Find where the given text appears and provide that cell's center as [X, Y] coordinate. 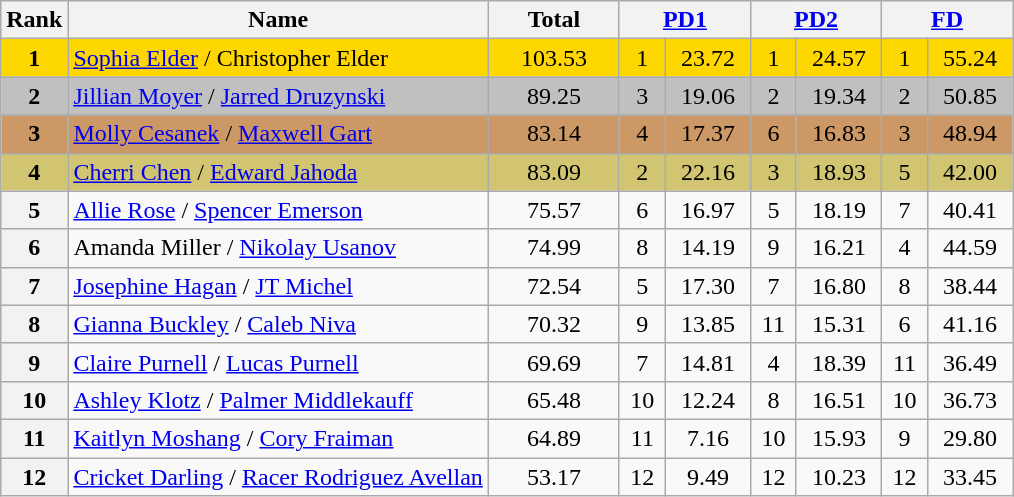
Amanda Miller / Nikolay Usanov [278, 248]
103.53 [554, 58]
29.80 [970, 438]
15.93 [838, 438]
14.81 [708, 362]
50.85 [970, 96]
15.31 [838, 324]
Gianna Buckley / Caleb Niva [278, 324]
19.06 [708, 96]
64.89 [554, 438]
Claire Purnell / Lucas Purnell [278, 362]
14.19 [708, 248]
Cherri Chen / Edward Jahoda [278, 172]
42.00 [970, 172]
38.44 [970, 286]
69.69 [554, 362]
23.72 [708, 58]
12.24 [708, 400]
Molly Cesanek / Maxwell Gart [278, 134]
75.57 [554, 210]
FD [948, 20]
83.14 [554, 134]
PD1 [684, 20]
Total [554, 20]
Name [278, 20]
22.16 [708, 172]
19.34 [838, 96]
PD2 [816, 20]
17.37 [708, 134]
24.57 [838, 58]
13.85 [708, 324]
44.59 [970, 248]
7.16 [708, 438]
70.32 [554, 324]
16.51 [838, 400]
10.23 [838, 477]
Sophia Elder / Christopher Elder [278, 58]
Jillian Moyer / Jarred Druzynski [278, 96]
74.99 [554, 248]
18.19 [838, 210]
53.17 [554, 477]
Ashley Klotz / Palmer Middlekauff [278, 400]
18.93 [838, 172]
Rank [34, 20]
16.21 [838, 248]
72.54 [554, 286]
Josephine Hagan / JT Michel [278, 286]
48.94 [970, 134]
16.97 [708, 210]
89.25 [554, 96]
65.48 [554, 400]
40.41 [970, 210]
36.73 [970, 400]
9.49 [708, 477]
41.16 [970, 324]
36.49 [970, 362]
16.80 [838, 286]
Cricket Darling / Racer Rodriguez Avellan [278, 477]
17.30 [708, 286]
18.39 [838, 362]
55.24 [970, 58]
Allie Rose / Spencer Emerson [278, 210]
16.83 [838, 134]
83.09 [554, 172]
33.45 [970, 477]
Kaitlyn Moshang / Cory Fraiman [278, 438]
